Scan for the cell matching the given text and deliver its [X, Y] coordinate at center. 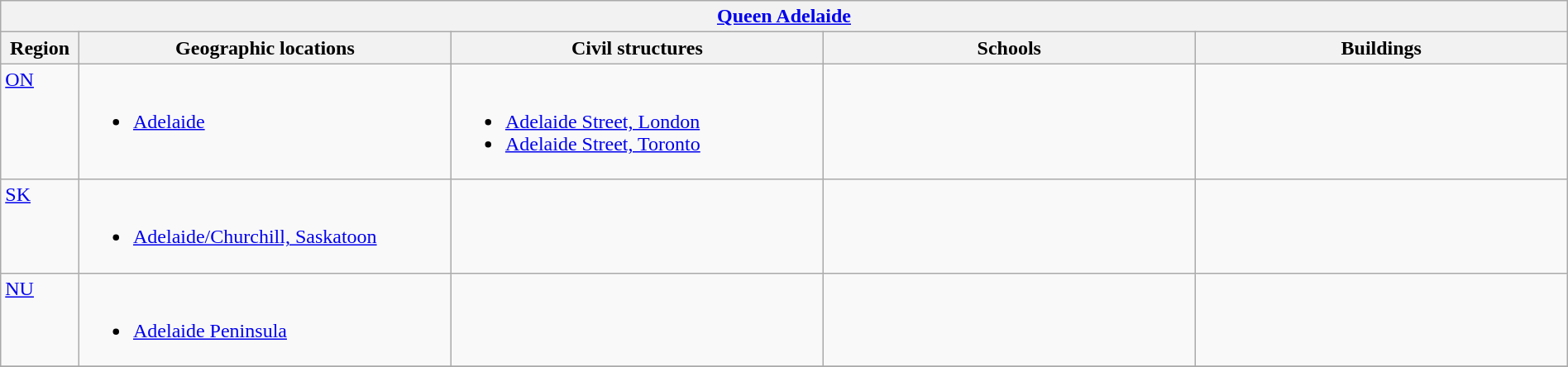
Queen Adelaide [784, 17]
Adelaide Street, LondonAdelaide Street, Toronto [637, 122]
Adelaide Peninsula [265, 319]
Schools [1009, 48]
Region [40, 48]
Adelaide [265, 122]
NU [40, 319]
ON [40, 122]
Buildings [1381, 48]
Adelaide/Churchill, Saskatoon [265, 226]
Geographic locations [265, 48]
SK [40, 226]
Civil structures [637, 48]
